Find where the given text appears and provide that cell's center as [x, y] coordinate. 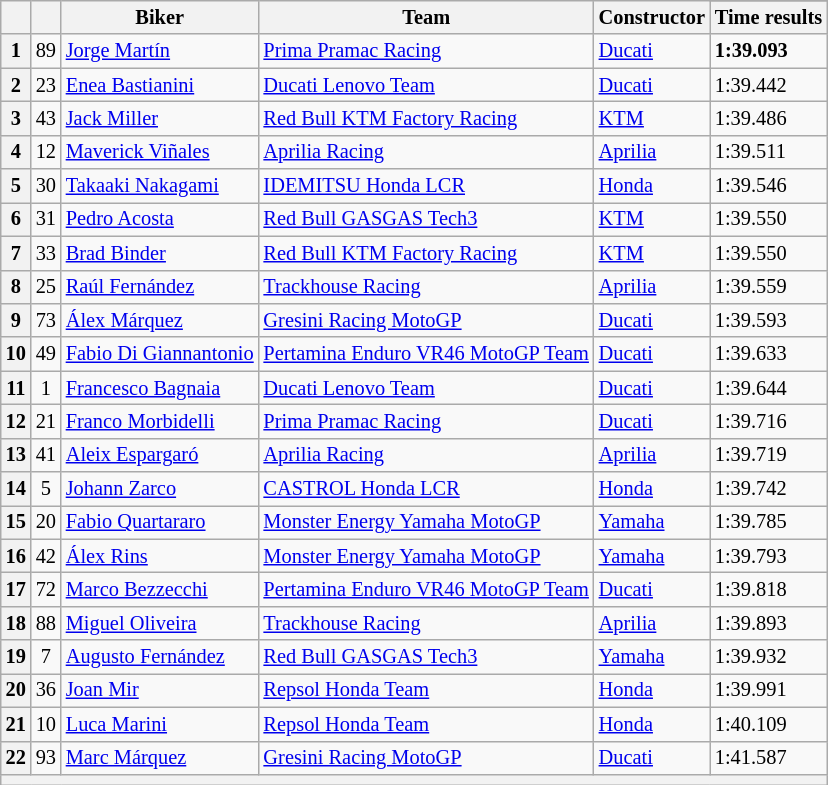
73 [46, 320]
9 [16, 320]
Biker [160, 17]
Álex Márquez [160, 320]
3 [16, 118]
23 [46, 85]
2 [16, 85]
41 [46, 455]
43 [46, 118]
Constructor [652, 17]
1:39.593 [768, 320]
18 [16, 623]
Luca Marini [160, 724]
CASTROL Honda LCR [426, 489]
89 [46, 51]
Aleix Espargaró [160, 455]
Fabio Quartararo [160, 522]
Team [426, 17]
Joan Mir [160, 690]
Johann Zarco [160, 489]
Augusto Fernández [160, 657]
Takaaki Nakagami [160, 186]
1:39.793 [768, 556]
1:39.486 [768, 118]
88 [46, 623]
8 [16, 287]
1:39.818 [768, 589]
1:39.742 [768, 489]
Marco Bezzecchi [160, 589]
IDEMITSU Honda LCR [426, 186]
6 [16, 219]
Jack Miller [160, 118]
1:39.511 [768, 152]
Marc Márquez [160, 758]
Enea Bastianini [160, 85]
1:39.546 [768, 186]
19 [16, 657]
72 [46, 589]
93 [46, 758]
Pedro Acosta [160, 219]
11 [16, 388]
1:39.785 [768, 522]
1:39.644 [768, 388]
1:39.559 [768, 287]
1:39.716 [768, 421]
Jorge Martín [160, 51]
Franco Morbidelli [160, 421]
Time results [768, 17]
Brad Binder [160, 253]
33 [46, 253]
4 [16, 152]
15 [16, 522]
25 [46, 287]
30 [46, 186]
42 [46, 556]
14 [16, 489]
17 [16, 589]
1:39.932 [768, 657]
Álex Rins [160, 556]
1:40.109 [768, 724]
36 [46, 690]
22 [16, 758]
16 [16, 556]
31 [46, 219]
Raúl Fernández [160, 287]
Francesco Bagnaia [160, 388]
1:41.587 [768, 758]
1:39.719 [768, 455]
Fabio Di Giannantonio [160, 354]
1:39.442 [768, 85]
49 [46, 354]
1:39.991 [768, 690]
1:39.093 [768, 51]
Miguel Oliveira [160, 623]
1:39.633 [768, 354]
13 [16, 455]
Maverick Viñales [160, 152]
1:39.893 [768, 623]
